Detect which cell encompasses the target text, then output its [X, Y] center coordinate. 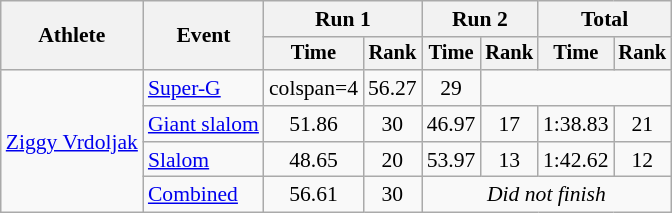
Total [604, 19]
29 [452, 88]
1:42.62 [576, 160]
20 [392, 160]
Super-G [204, 88]
12 [643, 160]
colspan=4 [314, 88]
56.61 [314, 195]
13 [509, 160]
Did not finish [546, 195]
Run 2 [480, 19]
46.97 [452, 124]
Event [204, 36]
48.65 [314, 160]
1:38.83 [576, 124]
Combined [204, 195]
53.97 [452, 160]
56.27 [392, 88]
Run 1 [343, 19]
Ziggy Vrdoljak [72, 141]
21 [643, 124]
51.86 [314, 124]
17 [509, 124]
Slalom [204, 160]
Athlete [72, 36]
Giant slalom [204, 124]
